Extract the [x, y] coordinate from the center of the cell holding the provided text.  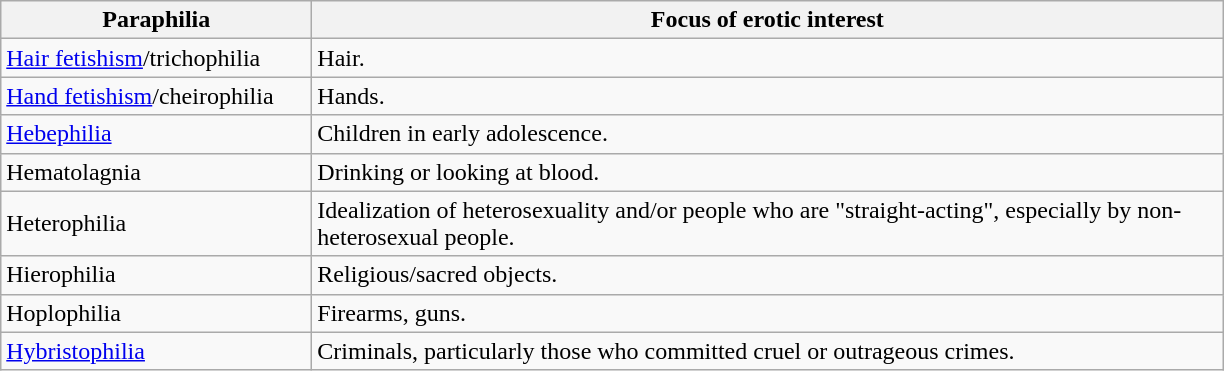
Hebephilia [156, 134]
Hybristophilia [156, 351]
Criminals, particularly those who committed cruel or outrageous crimes. [768, 351]
Hands. [768, 96]
Hierophilia [156, 275]
Hair. [768, 58]
Hoplophilia [156, 313]
Children in early adolescence. [768, 134]
Focus of erotic interest [768, 20]
Religious/sacred objects. [768, 275]
Idealization of heterosexuality and/or people who are "straight-acting", especially by non-heterosexual people. [768, 224]
Paraphilia [156, 20]
Heterophilia [156, 224]
Hair fetishism/trichophilia [156, 58]
Firearms, guns. [768, 313]
Drinking or looking at blood. [768, 172]
Hematolagnia [156, 172]
Hand fetishism/cheirophilia [156, 96]
